Output the (X, Y) coordinate of the center of the cell containing the given text.  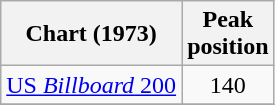
140 (228, 85)
US Billboard 200 (92, 85)
Peakposition (228, 34)
Chart (1973) (92, 34)
